Detect which cell encompasses the target text, then output its [x, y] center coordinate. 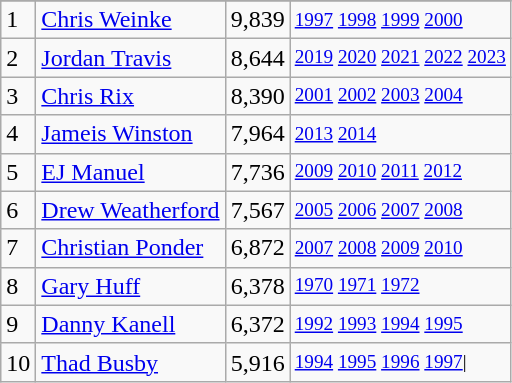
7,736 [258, 172]
1 [18, 20]
Chris Rix [130, 96]
6,872 [258, 248]
1970 1971 1972 [400, 286]
2007 2008 2009 2010 [400, 248]
2009 2010 2011 2012 [400, 172]
7,567 [258, 210]
Drew Weatherford [130, 210]
Gary Huff [130, 286]
1992 1993 1994 1995 [400, 324]
9,839 [258, 20]
6 [18, 210]
5,916 [258, 362]
8 [18, 286]
EJ Manuel [130, 172]
Jameis Winston [130, 134]
2005 2006 2007 2008 [400, 210]
5 [18, 172]
2 [18, 58]
10 [18, 362]
Danny Kanell [130, 324]
9 [18, 324]
7,964 [258, 134]
Christian Ponder [130, 248]
2019 2020 2021 2022 2023 [400, 58]
4 [18, 134]
3 [18, 96]
1997 1998 1999 2000 [400, 20]
1994 1995 1996 1997| [400, 362]
Chris Weinke [130, 20]
6,372 [258, 324]
7 [18, 248]
Thad Busby [130, 362]
2001 2002 2003 2004 [400, 96]
8,644 [258, 58]
2013 2014 [400, 134]
Jordan Travis [130, 58]
6,378 [258, 286]
8,390 [258, 96]
